Return (X, Y) of the center of cell containing provided text 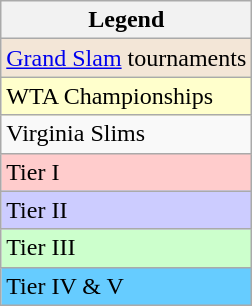
Legend (126, 20)
Tier IV & V (126, 286)
WTA Championships (126, 96)
Virginia Slims (126, 134)
Tier II (126, 210)
Tier III (126, 248)
Tier I (126, 172)
Grand Slam tournaments (126, 58)
